Return [x, y] of the center of cell containing provided text 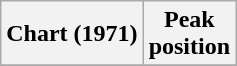
Chart (1971) [72, 34]
Peakposition [189, 34]
